For the text-containing cell, return its midpoint in [x, y] coordinate format. 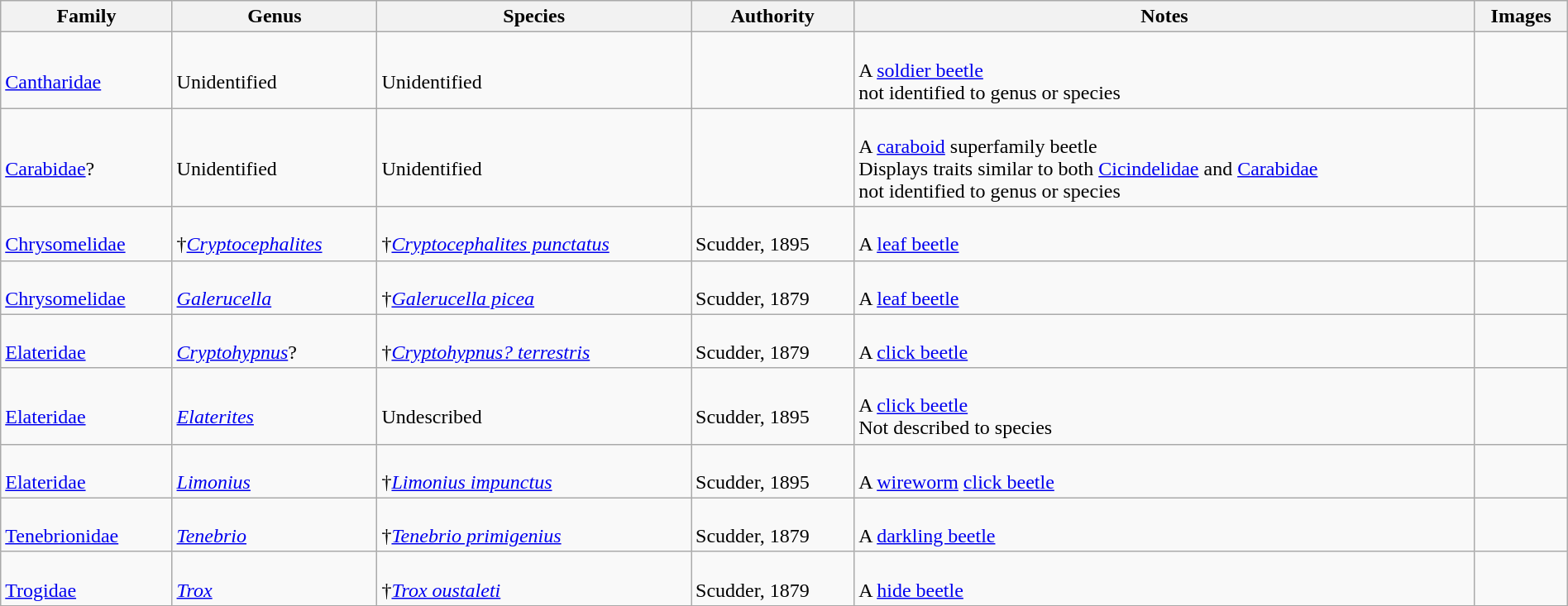
Elaterites [275, 406]
Trox [275, 579]
Undescribed [534, 406]
Trogidae [86, 579]
Family [86, 17]
A hide beetle [1164, 579]
†Tenebrio primigenius [534, 524]
Species [534, 17]
A wireworm click beetle [1164, 471]
Cantharidae [86, 70]
A soldier beetle not identified to genus or species [1164, 70]
Limonius [275, 471]
A caraboid superfamily beetleDisplays traits similar to both Cicindelidae and Carabidae not identified to genus or species [1164, 157]
†Cryptohypnus? terrestris [534, 341]
Tenebrionidae [86, 524]
Authority [772, 17]
Carabidae? [86, 157]
A click beetle [1164, 341]
†Cryptocephalites [275, 233]
†Galerucella picea [534, 288]
†Cryptocephalites punctatus [534, 233]
Tenebrio [275, 524]
†Limonius impunctus [534, 471]
Galerucella [275, 288]
Genus [275, 17]
A click beetle Not described to species [1164, 406]
†Trox oustaleti [534, 579]
A darkling beetle [1164, 524]
Notes [1164, 17]
Images [1521, 17]
Cryptohypnus? [275, 341]
